Return the [X, Y] coordinate for the center point of the cell that contains the specified text.  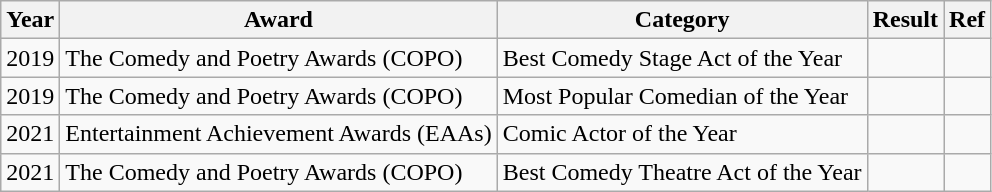
Entertainment Achievement Awards (EAAs) [278, 134]
Most Popular Comedian of the Year [682, 96]
Comic Actor of the Year [682, 134]
Best Comedy Theatre Act of the Year [682, 172]
Award [278, 20]
Best Comedy Stage Act of the Year [682, 58]
Year [30, 20]
Ref [968, 20]
Result [905, 20]
Category [682, 20]
